Capture the cell that displays the provided text and extract its [x, y] central coordinate. 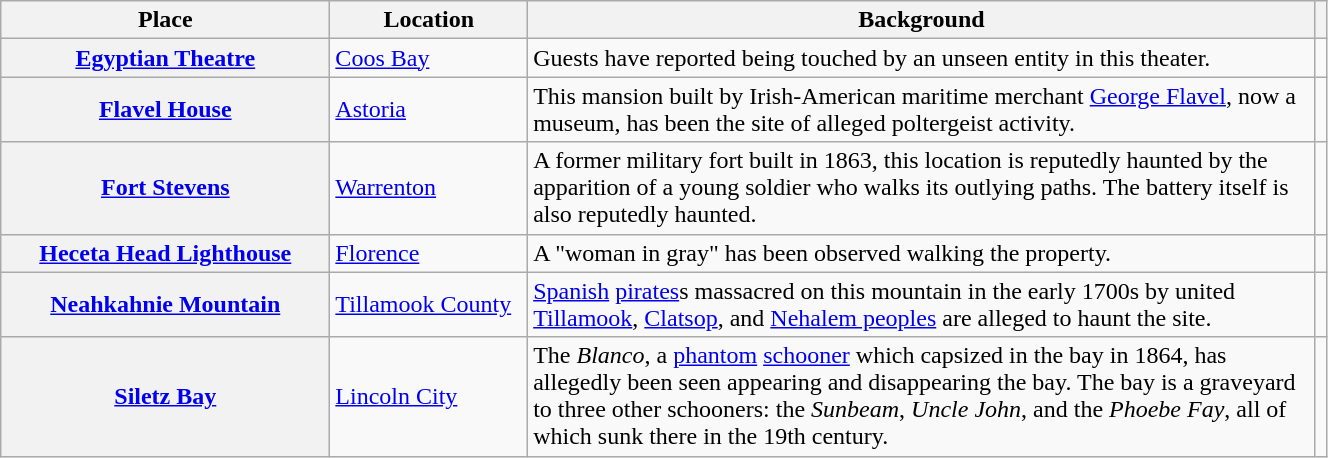
Neahkahnie Mountain [166, 304]
A "woman in gray" has been observed walking the property. [922, 253]
Heceta Head Lighthouse [166, 253]
Location [429, 20]
Spanish piratess massacred on this mountain in the early 1700s by united Tillamook, Clatsop, and Nehalem peoples are alleged to haunt the site. [922, 304]
Florence [429, 253]
Flavel House [166, 110]
Background [922, 20]
Lincoln City [429, 396]
Tillamook County [429, 304]
Astoria [429, 110]
Coos Bay [429, 58]
Guests have reported being touched by an unseen entity in this theater. [922, 58]
Egyptian Theatre [166, 58]
Warrenton [429, 188]
This mansion built by Irish-American maritime merchant George Flavel, now a museum, has been the site of alleged poltergeist activity. [922, 110]
Fort Stevens [166, 188]
Place [166, 20]
Siletz Bay [166, 396]
